Capture the cell that displays the provided text and extract its [x, y] central coordinate. 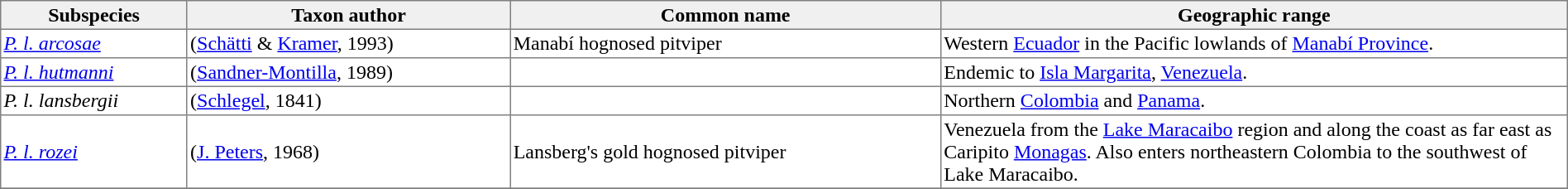
(J. Peters, 1968) [349, 152]
Endemic to Isla Margarita, Venezuela. [1254, 72]
P. l. hutmanni [94, 72]
Taxon author [349, 15]
(Sandner-Montilla, 1989) [349, 72]
Geographic range [1254, 15]
P. l. lansbergii [94, 100]
Manabí hognosed pitviper [726, 43]
(Schätti & Kramer, 1993) [349, 43]
Common name [726, 15]
P. l. arcosae [94, 43]
Western Ecuador in the Pacific lowlands of Manabí Province. [1254, 43]
Northern Colombia and Panama. [1254, 100]
P. l. rozei [94, 152]
(Schlegel, 1841) [349, 100]
Lansberg's gold hognosed pitviper [726, 152]
Subspecies [94, 15]
